Find where the given text appears and provide that cell's center as (x, y) coordinate. 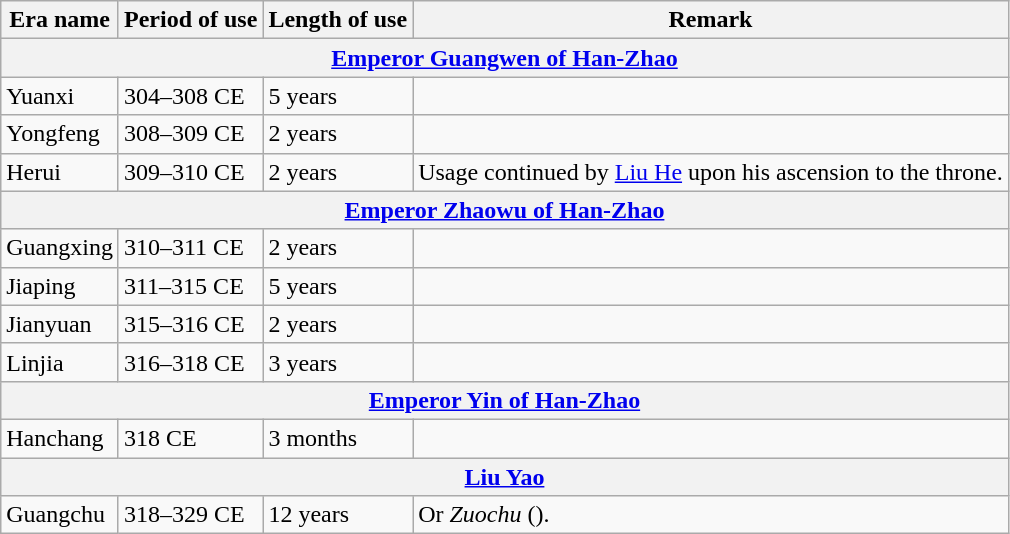
3 years (338, 362)
Remark (711, 20)
308–309 CE (190, 134)
Guangxing (60, 248)
311–315 CE (190, 286)
Guangchu (60, 515)
3 months (338, 438)
Herui (60, 172)
Yongfeng (60, 134)
318–329 CE (190, 515)
315–316 CE (190, 324)
316–318 CE (190, 362)
12 years (338, 515)
Linjia (60, 362)
Emperor Zhaowu of Han-Zhao (504, 210)
Yuanxi (60, 96)
Period of use (190, 20)
Hanchang (60, 438)
Length of use (338, 20)
309–310 CE (190, 172)
Usage continued by Liu He upon his ascension to the throne. (711, 172)
318 CE (190, 438)
Liu Yao (504, 477)
Emperor Yin of Han-Zhao (504, 400)
310–311 CE (190, 248)
Jianyuan (60, 324)
304–308 CE (190, 96)
Emperor Guangwen of Han-Zhao (504, 58)
Era name (60, 20)
Jiaping (60, 286)
Or Zuochu (). (711, 515)
